Locate the cell with the specified text and output its (X, Y) center coordinate. 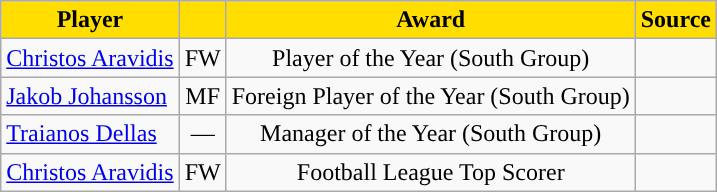
MF (202, 96)
Traianos Dellas (90, 134)
Player of the Year (South Group) (430, 58)
Manager of the Year (South Group) (430, 134)
Award (430, 20)
Source (676, 20)
Football League Top Scorer (430, 172)
Jakob Johansson (90, 96)
— (202, 134)
Player (90, 20)
Foreign Player of the Year (South Group) (430, 96)
